Identify which cell holds the provided text, then report its [x, y] central coordinate. 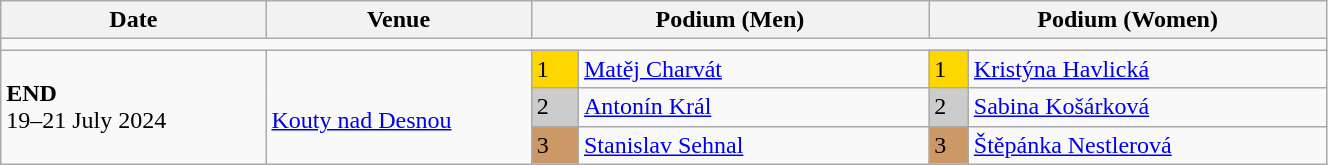
Venue [398, 20]
END 19–21 July 2024 [134, 107]
Podium (Women) [1128, 20]
Stanislav Sehnal [753, 145]
Antonín Král [753, 107]
Sabina Košárková [1147, 107]
Kristýna Havlická [1147, 69]
Podium (Men) [730, 20]
Štěpánka Nestlerová [1147, 145]
Matěj Charvát [753, 69]
Date [134, 20]
Kouty nad Desnou [398, 107]
